Locate the cell with the specified text and output its (X, Y) center coordinate. 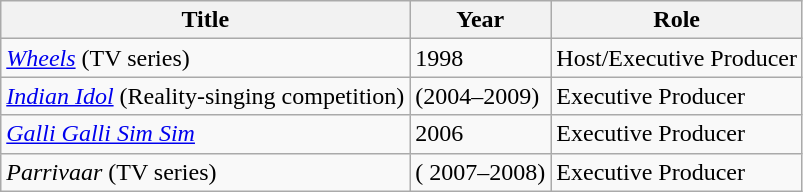
Wheels (TV series) (206, 58)
Title (206, 20)
Host/Executive Producer (677, 58)
Role (677, 20)
2006 (480, 134)
Parrivaar (TV series) (206, 172)
Galli Galli Sim Sim (206, 134)
(2004–2009) (480, 96)
Year (480, 20)
1998 (480, 58)
Indian Idol (Reality-singing competition) (206, 96)
( 2007–2008) (480, 172)
